Search for the cell housing the specified text and yield its (x, y) center coordinate. 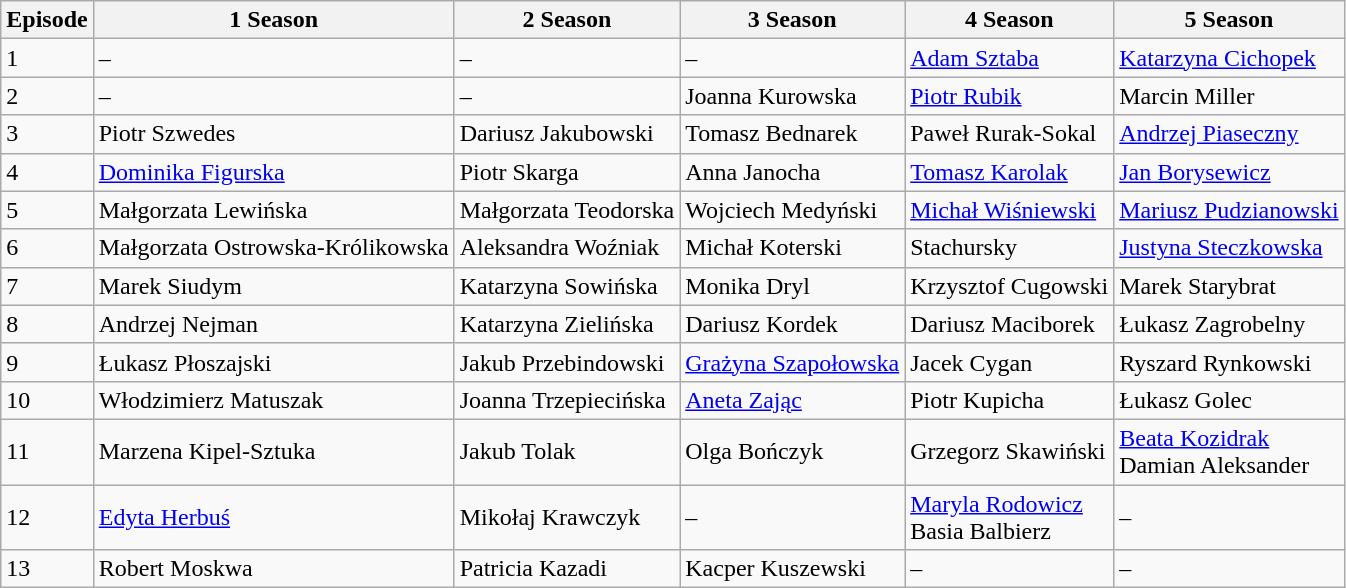
Małgorzata Teodorska (567, 210)
Joanna Kurowska (792, 96)
Piotr Skarga (567, 172)
Adam Sztaba (1010, 58)
4 (47, 172)
Tomasz Bednarek (792, 134)
Katarzyna Cichopek (1229, 58)
Marek Starybrat (1229, 286)
Andrzej Nejman (274, 324)
Grażyna Szapołowska (792, 362)
5 Season (1229, 20)
Ryszard Rynkowski (1229, 362)
Piotr Szwedes (274, 134)
Wojciech Medyński (792, 210)
Edyta Herbuś (274, 516)
Łukasz Zagrobelny (1229, 324)
Anna Janocha (792, 172)
Marzena Kipel-Sztuka (274, 452)
Aleksandra Woźniak (567, 248)
Paweł Rurak-Sokal (1010, 134)
Małgorzata Lewińska (274, 210)
6 (47, 248)
Olga Bończyk (792, 452)
Grzegorz Skawiński (1010, 452)
Robert Moskwa (274, 569)
Beata Kozidrak Damian Aleksander (1229, 452)
Joanna Trzepiecińska (567, 400)
Marcin Miller (1229, 96)
Piotr Rubik (1010, 96)
Justyna Steczkowska (1229, 248)
13 (47, 569)
Małgorzata Ostrowska-Królikowska (274, 248)
2 (47, 96)
Maryla Rodowicz Basia Balbierz (1010, 516)
Monika Dryl (792, 286)
Episode (47, 20)
Kacper Kuszewski (792, 569)
Mariusz Pudzianowski (1229, 210)
Dariusz Maciborek (1010, 324)
10 (47, 400)
11 (47, 452)
3 Season (792, 20)
Mikołaj Krawczyk (567, 516)
12 (47, 516)
Michał Wiśniewski (1010, 210)
3 (47, 134)
2 Season (567, 20)
Dominika Figurska (274, 172)
Piotr Kupicha (1010, 400)
Andrzej Piaseczny (1229, 134)
Michał Koterski (792, 248)
4 Season (1010, 20)
Jakub Tolak (567, 452)
Włodzimierz Matuszak (274, 400)
5 (47, 210)
Dariusz Kordek (792, 324)
Krzysztof Cugowski (1010, 286)
Marek Siudym (274, 286)
8 (47, 324)
Aneta Zając (792, 400)
Łukasz Płoszajski (274, 362)
Jan Borysewicz (1229, 172)
Dariusz Jakubowski (567, 134)
Katarzyna Zielińska (567, 324)
Stachursky (1010, 248)
Patricia Kazadi (567, 569)
1 (47, 58)
Jakub Przebindowski (567, 362)
Katarzyna Sowińska (567, 286)
Tomasz Karolak (1010, 172)
Jacek Cygan (1010, 362)
1 Season (274, 20)
9 (47, 362)
7 (47, 286)
Łukasz Golec (1229, 400)
